Return [x, y] of the center of cell containing provided text 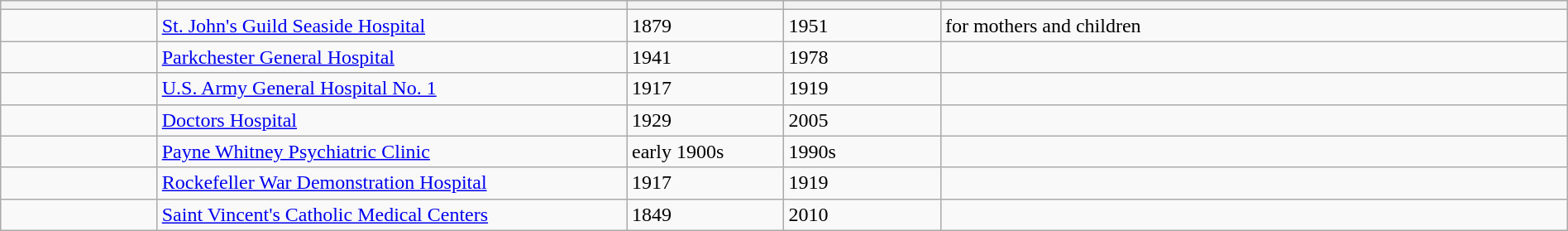
2005 [862, 120]
U.S. Army General Hospital No. 1 [392, 89]
1929 [706, 120]
Doctors Hospital [392, 120]
2010 [862, 214]
1941 [706, 57]
1978 [862, 57]
1990s [862, 152]
for mothers and children [1254, 26]
St. John's Guild Seaside Hospital [392, 26]
1879 [706, 26]
Saint Vincent's Catholic Medical Centers [392, 214]
Parkchester General Hospital [392, 57]
Payne Whitney Psychiatric Clinic [392, 152]
Rockefeller War Demonstration Hospital [392, 183]
1951 [862, 26]
1849 [706, 214]
early 1900s [706, 152]
